Determine the (x, y) coordinate at the center of the cell enclosing the given text.  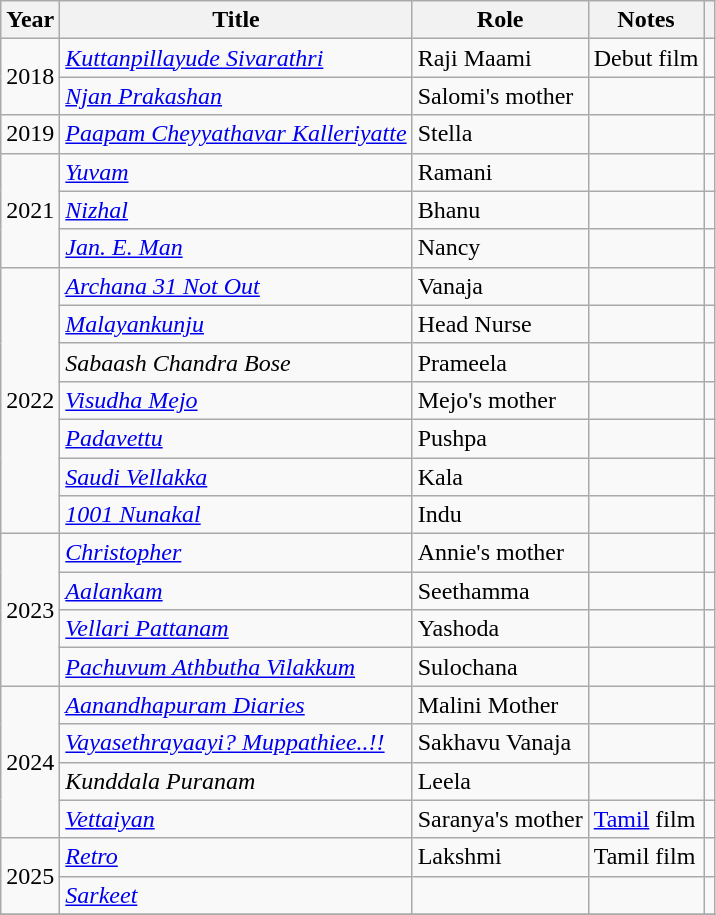
Paapam Cheyyathavar Kalleriyatte (236, 134)
Yashoda (500, 629)
Head Nurse (500, 324)
Malini Mother (500, 705)
Bhanu (500, 210)
Indu (500, 515)
Aanandhapuram Diaries (236, 705)
Padavettu (236, 438)
Ramani (500, 172)
2019 (30, 134)
Jan. E. Man (236, 248)
Vellari Pattanam (236, 629)
Vanaja (500, 286)
Seethamma (500, 591)
Archana 31 Not Out (236, 286)
Sabaash Chandra Bose (236, 362)
Pushpa (500, 438)
Nancy (500, 248)
Year (30, 20)
Title (236, 20)
Mejo's mother (500, 400)
Stella (500, 134)
Lakshmi (500, 857)
Malayankunju (236, 324)
Kala (500, 477)
Saudi Vellakka (236, 477)
2021 (30, 210)
2023 (30, 610)
Saranya's mother (500, 819)
2018 (30, 77)
Kuttanpillayude Sivarathri (236, 58)
Salomi's mother (500, 96)
Notes (646, 20)
Prameela (500, 362)
Sakhavu Vanaja (500, 743)
Vettaiyan (236, 819)
Leela (500, 781)
Njan Prakashan (236, 96)
Raji Maami (500, 58)
2024 (30, 762)
Visudha Mejo (236, 400)
Sulochana (500, 667)
Aalankam (236, 591)
Role (500, 20)
Retro (236, 857)
2025 (30, 876)
Pachuvum Athbutha Vilakkum (236, 667)
Vayasethrayaayi? Muppathiee..!! (236, 743)
Kunddala Puranam (236, 781)
2022 (30, 400)
1001 Nunakal (236, 515)
Nizhal (236, 210)
Christopher (236, 553)
Annie's mother (500, 553)
Sarkeet (236, 895)
Yuvam (236, 172)
Debut film (646, 58)
